Output the (x, y) coordinate of the center of the cell containing the given text.  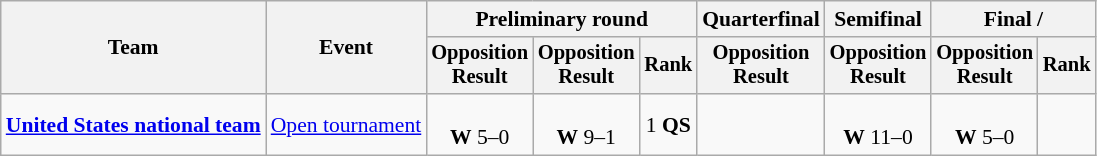
Event (346, 48)
1 QS (668, 124)
W 9–1 (586, 124)
Final / (1013, 19)
Semifinal (878, 19)
Open tournament (346, 124)
Quarterfinal (761, 19)
Preliminary round (562, 19)
W 11–0 (878, 124)
United States national team (134, 124)
Team (134, 48)
